Search for the cell housing the specified text and yield its (x, y) center coordinate. 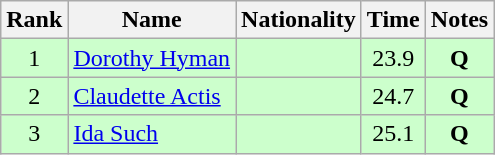
23.9 (393, 58)
Nationality (299, 20)
Notes (459, 20)
Claudette Actis (152, 96)
3 (34, 134)
Name (152, 20)
Dorothy Hyman (152, 58)
Time (393, 20)
2 (34, 96)
Rank (34, 20)
25.1 (393, 134)
Ida Such (152, 134)
1 (34, 58)
24.7 (393, 96)
